Output the (x, y) coordinate of the center of the cell containing the given text.  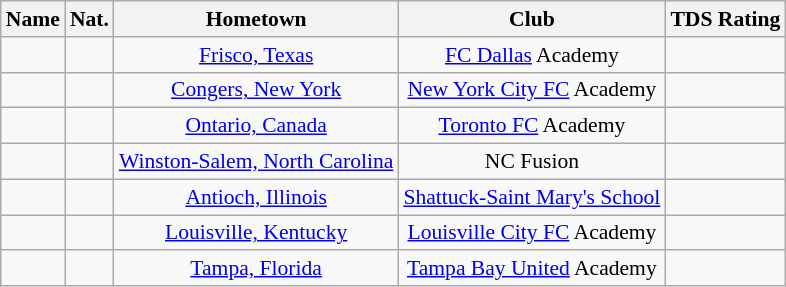
TDS Rating (725, 19)
Ontario, Canada (256, 126)
Tampa, Florida (256, 269)
Frisco, Texas (256, 55)
Name (33, 19)
Tampa Bay United Academy (532, 269)
Toronto FC Academy (532, 126)
NC Fusion (532, 162)
Antioch, Illinois (256, 197)
Hometown (256, 19)
Louisville, Kentucky (256, 233)
Winston-Salem, North Carolina (256, 162)
New York City FC Academy (532, 90)
Shattuck-Saint Mary's School (532, 197)
FC Dallas Academy (532, 55)
Congers, New York (256, 90)
Club (532, 19)
Louisville City FC Academy (532, 233)
Nat. (90, 19)
